Provide the (X, Y) coordinate of the cell's center where the given text is located.  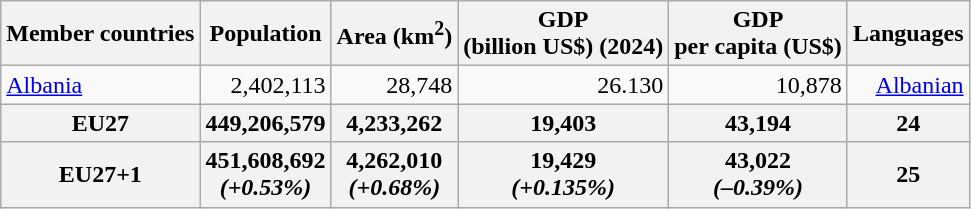
449,206,579 (266, 123)
28,748 (394, 85)
19,403 (564, 123)
Albanian (908, 85)
25 (908, 174)
Population (266, 34)
4,262,010 (+0.68%) (394, 174)
10,878 (758, 85)
4,233,262 (394, 123)
2,402,113 (266, 85)
GDP (billion US$) (2024) (564, 34)
19,429 (+0.135%) (564, 174)
EU27 (100, 123)
24 (908, 123)
EU27+1 (100, 174)
Albania (100, 85)
GDP per capita (US$) (758, 34)
26.130 (564, 85)
43,194 (758, 123)
Languages (908, 34)
Member countries (100, 34)
451,608,692 (+0.53%) (266, 174)
43,022 (–0.39%) (758, 174)
Area (km2) (394, 34)
